Scan for the cell matching the given text and deliver its (X, Y) coordinate at center. 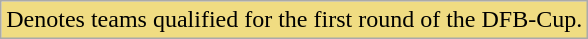
Denotes teams qualified for the first round of the DFB-Cup. (294, 20)
